Extract the [X, Y] coordinate from the center of the cell holding the provided text.  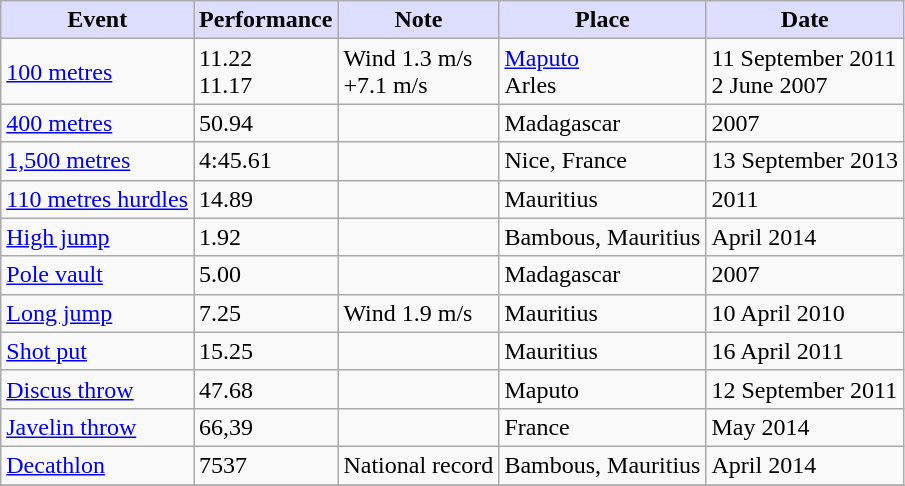
66,39 [266, 427]
14.89 [266, 199]
2011 [805, 199]
Shot put [98, 351]
May 2014 [805, 427]
4:45.61 [266, 161]
100 metres [98, 72]
10 April 2010 [805, 313]
Javelin throw [98, 427]
12 September 2011 [805, 389]
400 metres [98, 123]
11.22 11.17 [266, 72]
Performance [266, 20]
National record [418, 465]
Discus throw [98, 389]
47.68 [266, 389]
Maputo [602, 389]
Long jump [98, 313]
Date [805, 20]
Pole vault [98, 275]
13 September 2013 [805, 161]
11 September 2011 2 June 2007 [805, 72]
Wind 1.3 m/s +7.1 m/s [418, 72]
Decathlon [98, 465]
Wind 1.9 m/s [418, 313]
Place [602, 20]
5.00 [266, 275]
1.92 [266, 237]
7.25 [266, 313]
1,500 metres [98, 161]
Note [418, 20]
Nice, France [602, 161]
7537 [266, 465]
110 metres hurdles [98, 199]
50.94 [266, 123]
Event [98, 20]
High jump [98, 237]
Maputo Arles [602, 72]
16 April 2011 [805, 351]
France [602, 427]
15.25 [266, 351]
